From the cell containing the given text, extract its center point as [X, Y] coordinate. 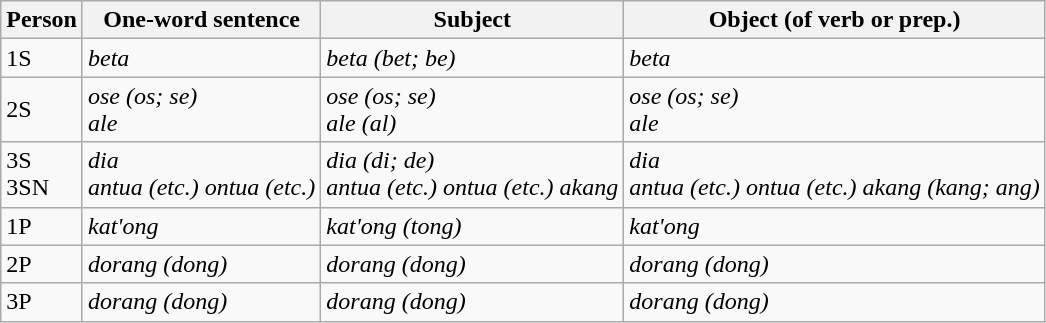
ose (os; se)ale (al) [472, 110]
Person [42, 20]
3S3SN [42, 174]
diaantua (etc.) ontua (etc.) akang (kang; ang) [835, 174]
kat'ong (tong) [472, 226]
3P [42, 302]
dia (di; de)antua (etc.) ontua (etc.) akang [472, 174]
Object (of verb or prep.) [835, 20]
beta (bet; be) [472, 58]
2S [42, 110]
One-word sentence [201, 20]
1S [42, 58]
Subject [472, 20]
diaantua (etc.) ontua (etc.) [201, 174]
2P [42, 264]
1P [42, 226]
